Search for the cell housing the specified text and yield its (X, Y) center coordinate. 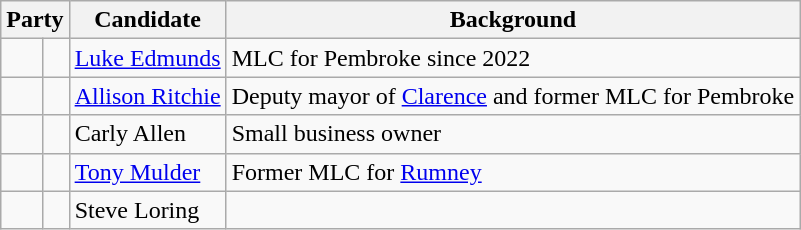
Tony Mulder (148, 172)
Candidate (148, 20)
MLC for Pembroke since 2022 (513, 58)
Former MLC for Rumney (513, 172)
Allison Ritchie (148, 96)
Small business owner (513, 134)
Steve Loring (148, 210)
Deputy mayor of Clarence and former MLC for Pembroke (513, 96)
Luke Edmunds (148, 58)
Carly Allen (148, 134)
Party (35, 20)
Background (513, 20)
